For the text-containing cell, return its midpoint in (x, y) coordinate format. 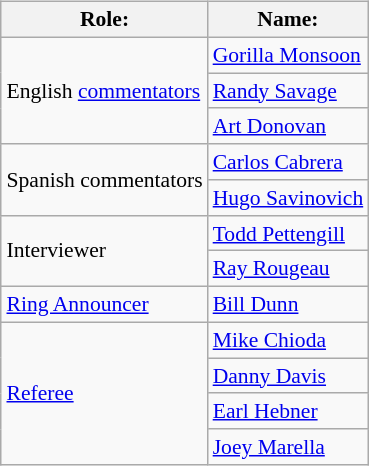
English commentators (104, 90)
Name: (288, 20)
Gorilla Monsoon (288, 55)
Role: (104, 20)
Ray Rougeau (288, 269)
Referee (104, 393)
Randy Savage (288, 91)
Spanish commentators (104, 180)
Carlos Cabrera (288, 162)
Danny Davis (288, 376)
Mike Chioda (288, 340)
Ring Announcer (104, 305)
Art Donovan (288, 126)
Joey Marella (288, 447)
Todd Pettengill (288, 233)
Earl Hebner (288, 411)
Bill Dunn (288, 305)
Interviewer (104, 250)
Hugo Savinovich (288, 198)
